Extract the [x, y] coordinate from the center of the cell holding the provided text.  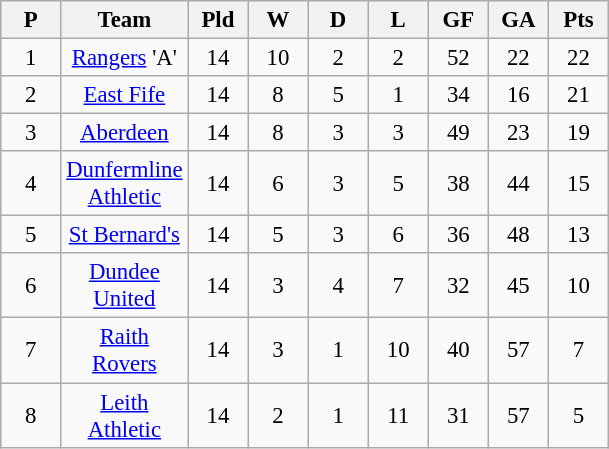
Pld [218, 20]
52 [458, 58]
49 [458, 133]
Leith Athletic [124, 416]
Aberdeen [124, 133]
GA [518, 20]
40 [458, 350]
Team [124, 20]
L [398, 20]
48 [518, 235]
Dunfermline Athletic [124, 184]
W [278, 20]
16 [518, 95]
34 [458, 95]
44 [518, 184]
11 [398, 416]
32 [458, 286]
45 [518, 286]
36 [458, 235]
19 [578, 133]
Pts [578, 20]
P [31, 20]
Rangers 'A' [124, 58]
Raith Rovers [124, 350]
31 [458, 416]
15 [578, 184]
D [338, 20]
Dundee United [124, 286]
GF [458, 20]
St Bernard's [124, 235]
13 [578, 235]
23 [518, 133]
East Fife [124, 95]
38 [458, 184]
21 [578, 95]
